From the cell containing the given text, extract its center point as [X, Y] coordinate. 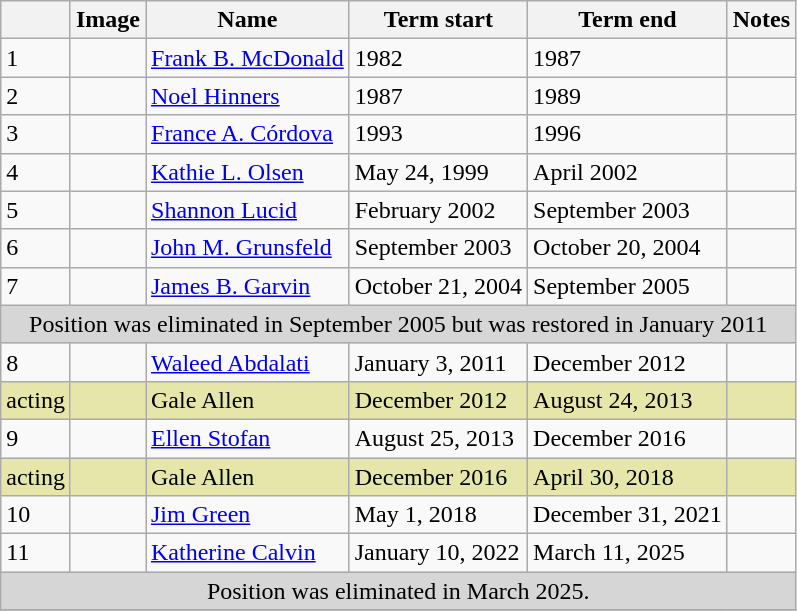
John M. Grunsfeld [248, 248]
March 11, 2025 [628, 553]
France A. Córdova [248, 134]
1 [36, 58]
Shannon Lucid [248, 210]
8 [36, 362]
11 [36, 553]
October 21, 2004 [438, 286]
Frank B. McDonald [248, 58]
10 [36, 515]
Notes [761, 20]
1993 [438, 134]
February 2002 [438, 210]
January 10, 2022 [438, 553]
Katherine Calvin [248, 553]
Name [248, 20]
7 [36, 286]
1989 [628, 96]
December 31, 2021 [628, 515]
Term end [628, 20]
2 [36, 96]
4 [36, 172]
May 24, 1999 [438, 172]
August 24, 2013 [628, 400]
Position was eliminated in September 2005 but was restored in January 2011 [398, 324]
April 2002 [628, 172]
Jim Green [248, 515]
Kathie L. Olsen [248, 172]
August 25, 2013 [438, 438]
January 3, 2011 [438, 362]
Waleed Abdalati [248, 362]
Noel Hinners [248, 96]
5 [36, 210]
Ellen Stofan [248, 438]
September 2005 [628, 286]
Position was eliminated in March 2025. [398, 591]
May 1, 2018 [438, 515]
9 [36, 438]
Image [108, 20]
1982 [438, 58]
3 [36, 134]
6 [36, 248]
James B. Garvin [248, 286]
October 20, 2004 [628, 248]
1996 [628, 134]
April 30, 2018 [628, 477]
Term start [438, 20]
